From the cell containing the given text, extract its center point as [x, y] coordinate. 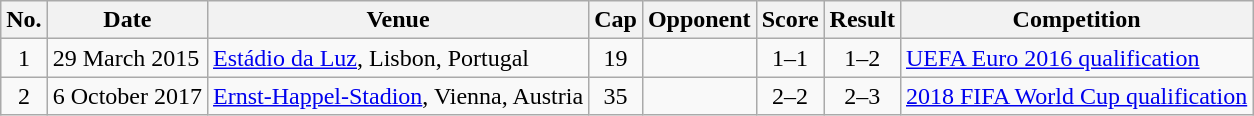
35 [616, 96]
2018 FIFA World Cup qualification [1076, 96]
19 [616, 58]
Cap [616, 20]
UEFA Euro 2016 qualification [1076, 58]
Estádio da Luz, Lisbon, Portugal [398, 58]
2–2 [790, 96]
Competition [1076, 20]
2 [24, 96]
Opponent [699, 20]
2–3 [862, 96]
Date [127, 20]
6 October 2017 [127, 96]
Venue [398, 20]
Ernst-Happel-Stadion, Vienna, Austria [398, 96]
Result [862, 20]
1 [24, 58]
No. [24, 20]
Score [790, 20]
1–1 [790, 58]
29 March 2015 [127, 58]
1–2 [862, 58]
